Output the (X, Y) coordinate of the center of the cell containing the given text.  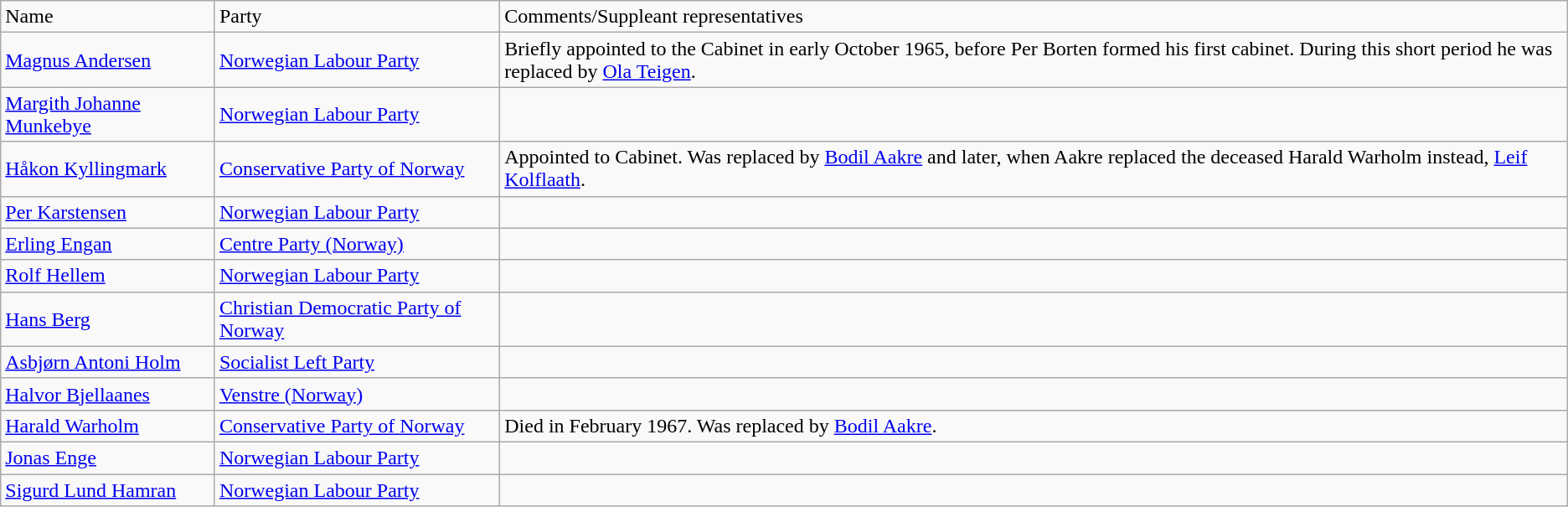
Rolf Hellem (108, 276)
Magnus Andersen (108, 60)
Halvor Bjellaanes (108, 394)
Name (108, 17)
Jonas Enge (108, 458)
Asbjørn Antoni Holm (108, 362)
Venstre (Norway) (357, 394)
Erling Engan (108, 244)
Centre Party (Norway) (357, 244)
Harald Warholm (108, 426)
Comments/Suppleant representatives (1034, 17)
Hans Berg (108, 318)
Party (357, 17)
Appointed to Cabinet. Was replaced by Bodil Aakre and later, when Aakre replaced the deceased Harald Warholm instead, Leif Kolflaath. (1034, 169)
Socialist Left Party (357, 362)
Sigurd Lund Hamran (108, 490)
Margith Johanne Munkebye (108, 114)
Per Karstensen (108, 212)
Håkon Kyllingmark (108, 169)
Died in February 1967. Was replaced by Bodil Aakre. (1034, 426)
Christian Democratic Party of Norway (357, 318)
